For the text-containing cell, return its midpoint in [X, Y] coordinate format. 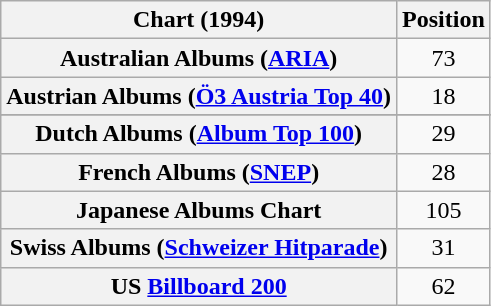
Position [444, 20]
18 [444, 96]
29 [444, 134]
105 [444, 210]
73 [444, 58]
Australian Albums (ARIA) [199, 58]
US Billboard 200 [199, 286]
Dutch Albums (Album Top 100) [199, 134]
Chart (1994) [199, 20]
French Albums (SNEP) [199, 172]
Austrian Albums (Ö3 Austria Top 40) [199, 96]
31 [444, 248]
28 [444, 172]
62 [444, 286]
Swiss Albums (Schweizer Hitparade) [199, 248]
Japanese Albums Chart [199, 210]
